Search for the cell housing the specified text and yield its [x, y] center coordinate. 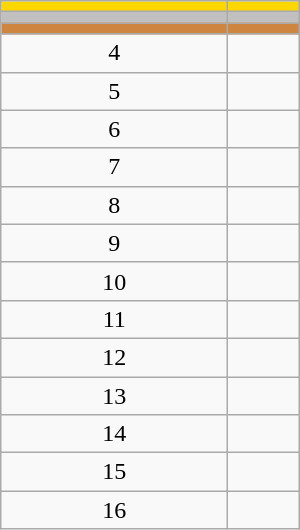
15 [114, 472]
4 [114, 53]
12 [114, 357]
11 [114, 319]
7 [114, 167]
5 [114, 91]
6 [114, 129]
8 [114, 205]
14 [114, 434]
16 [114, 510]
13 [114, 395]
10 [114, 281]
9 [114, 243]
